Return [X, Y] of the center of cell containing provided text 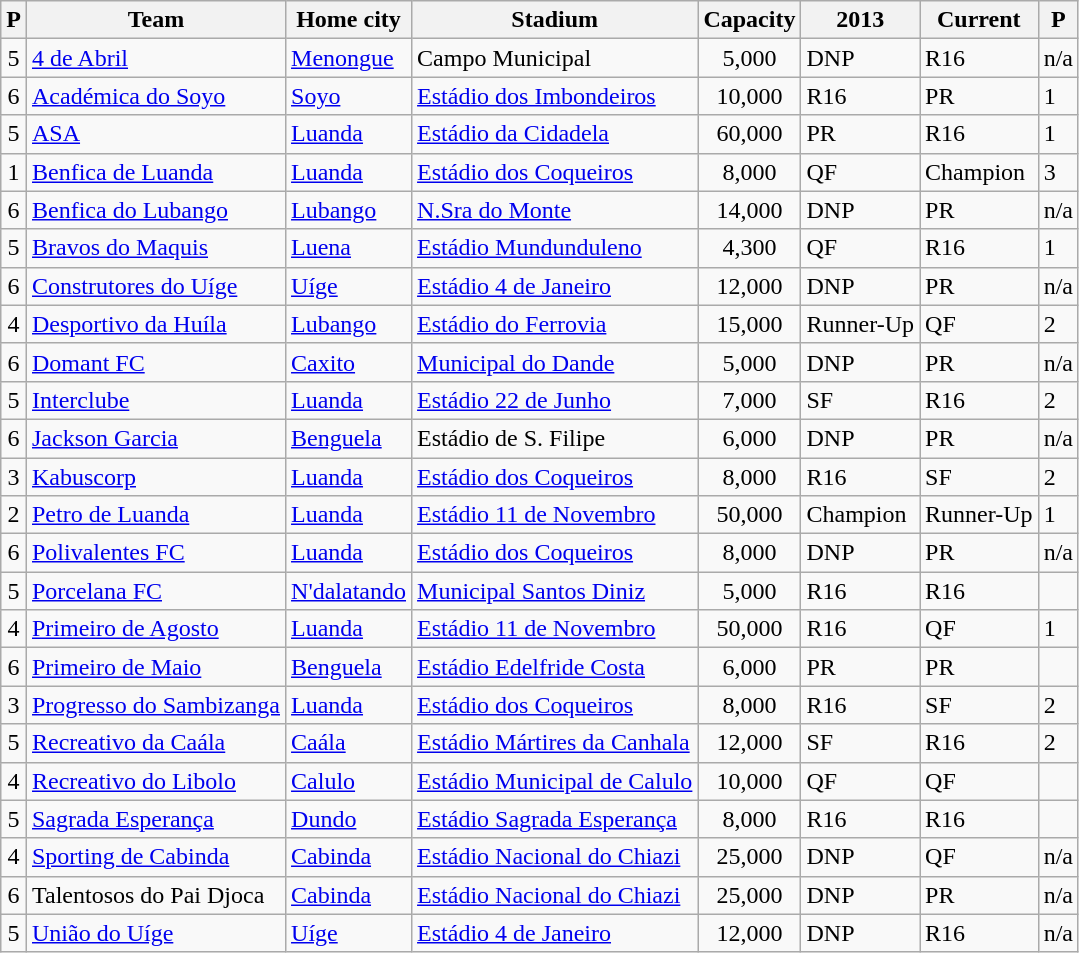
Talentosos do Pai Djoca [156, 895]
14,000 [750, 210]
Benfica de Luanda [156, 172]
Estádio 22 de Junho [555, 400]
Académica do Soyo [156, 96]
Estádio da Cidadela [555, 134]
Soyo [349, 96]
Primeiro de Maio [156, 667]
Estádio Municipal de Calulo [555, 781]
Luena [349, 248]
Porcelana FC [156, 591]
Estádio de S. Filipe [555, 438]
4,300 [750, 248]
Estádio Sagrada Esperança [555, 819]
Estádio Mundunduleno [555, 248]
Estádio Mártires da Canhala [555, 743]
Jackson Garcia [156, 438]
Progresso do Sambizanga [156, 705]
Bravos do Maquis [156, 248]
Team [156, 20]
60,000 [750, 134]
Construtores do Uíge [156, 286]
Municipal Santos Diniz [555, 591]
Caála [349, 743]
Caxito [349, 362]
Calulo [349, 781]
15,000 [750, 324]
Desportivo da Huíla [156, 324]
Home city [349, 20]
Estádio do Ferrovia [555, 324]
Domant FC [156, 362]
Municipal do Dande [555, 362]
7,000 [750, 400]
Stadium [555, 20]
Kabuscorp [156, 477]
Benfica do Lubango [156, 210]
Recreativo da Caála [156, 743]
Capacity [750, 20]
Estádio dos Imbondeiros [555, 96]
Polivalentes FC [156, 553]
ASA [156, 134]
N'dalatando [349, 591]
4 de Abril [156, 58]
Estádio Edelfride Costa [555, 667]
Petro de Luanda [156, 515]
Recreativo do Libolo [156, 781]
Dundo [349, 819]
N.Sra do Monte [555, 210]
Menongue [349, 58]
2013 [860, 20]
Sporting de Cabinda [156, 857]
Current [980, 20]
Interclube [156, 400]
Primeiro de Agosto [156, 629]
Campo Municipal [555, 58]
União do Uíge [156, 933]
Sagrada Esperança [156, 819]
